Scan for the cell matching the given text and deliver its (x, y) coordinate at center. 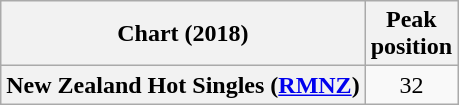
Peak position (411, 34)
32 (411, 85)
Chart (2018) (183, 34)
New Zealand Hot Singles (RMNZ) (183, 85)
